Extract the (x, y) coordinate from the center of the cell holding the provided text.  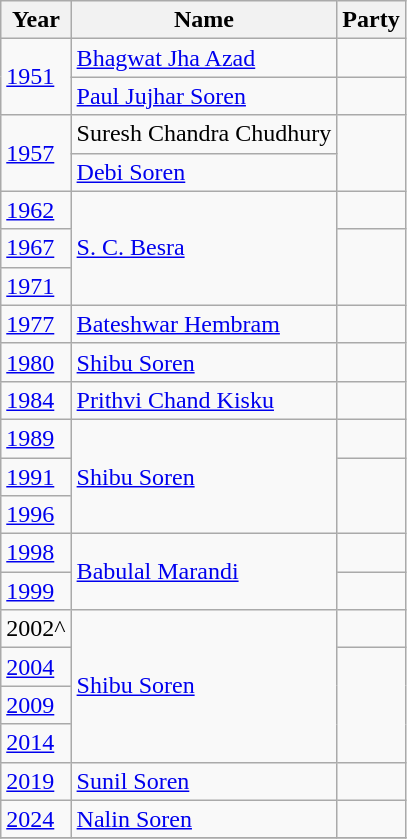
1996 (36, 515)
Party (371, 20)
Year (36, 20)
Babulal Marandi (204, 572)
Sunil Soren (204, 781)
2009 (36, 705)
Bhagwat Jha Azad (204, 58)
1977 (36, 324)
1962 (36, 210)
1980 (36, 362)
1998 (36, 553)
1984 (36, 400)
1971 (36, 286)
Bateshwar Hembram (204, 324)
Nalin Soren (204, 819)
2002^ (36, 629)
2014 (36, 743)
1951 (36, 77)
1999 (36, 591)
Debi Soren (204, 172)
2004 (36, 667)
Suresh Chandra Chudhury (204, 134)
1991 (36, 477)
2024 (36, 819)
1989 (36, 438)
1967 (36, 248)
Name (204, 20)
Prithvi Chand Kisku (204, 400)
1957 (36, 153)
Paul Jujhar Soren (204, 96)
2019 (36, 781)
S. C. Besra (204, 248)
